Return the [X, Y] coordinate for the center point of the cell that contains the specified text.  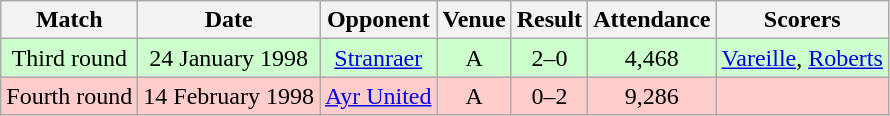
Fourth round [70, 96]
0–2 [549, 96]
Ayr United [379, 96]
2–0 [549, 58]
Result [549, 20]
9,286 [652, 96]
Match [70, 20]
14 February 1998 [229, 96]
Venue [474, 20]
4,468 [652, 58]
Scorers [802, 20]
24 January 1998 [229, 58]
Vareille, Roberts [802, 58]
Third round [70, 58]
Stranraer [379, 58]
Attendance [652, 20]
Opponent [379, 20]
Date [229, 20]
